Return the [X, Y] coordinate for the center point of the cell that contains the specified text.  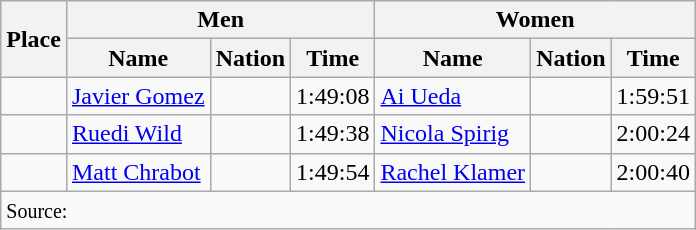
Place [34, 39]
Women [535, 20]
Ruedi Wild [138, 134]
1:49:08 [333, 96]
Source: [348, 210]
2:00:40 [653, 172]
1:59:51 [653, 96]
2:00:24 [653, 134]
Ai Ueda [453, 96]
Nicola Spirig [453, 134]
Rachel Klamer [453, 172]
1:49:54 [333, 172]
1:49:38 [333, 134]
Javier Gomez [138, 96]
Matt Chrabot [138, 172]
Men [220, 20]
